Capture the cell that displays the provided text and extract its (X, Y) central coordinate. 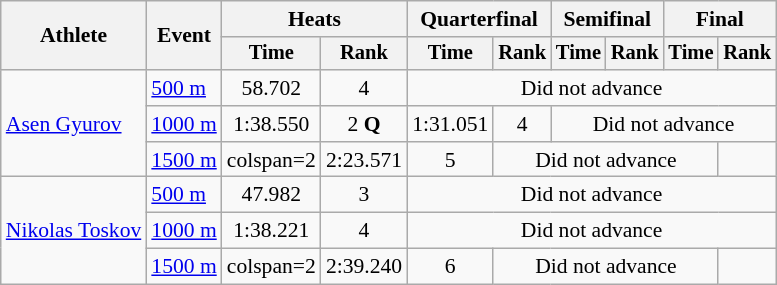
58.702 (272, 88)
47.982 (272, 195)
Final (720, 19)
Quarterfinal (479, 19)
Nikolas Toskov (74, 230)
1:38.221 (272, 231)
2 Q (364, 124)
2:39.240 (364, 267)
Semifinal (607, 19)
6 (450, 267)
5 (450, 160)
Event (184, 36)
Athlete (74, 36)
1:31.051 (450, 124)
Asen Gyurov (74, 124)
1:38.550 (272, 124)
Heats (314, 19)
3 (364, 195)
2:23.571 (364, 160)
